Locate the cell with the specified text and output its (X, Y) center coordinate. 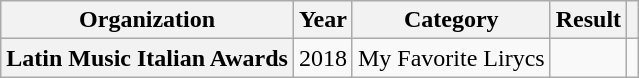
2018 (322, 58)
Latin Music Italian Awards (148, 58)
Organization (148, 20)
Category (451, 20)
Year (322, 20)
My Favorite Lirycs (451, 58)
Result (588, 20)
